Return [x, y] of the center of cell containing provided text 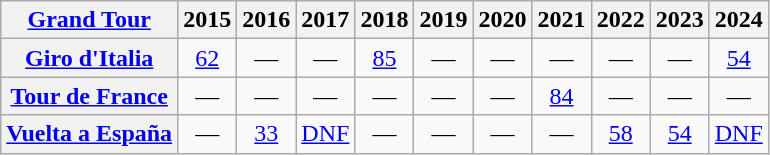
2015 [208, 20]
Tour de France [90, 96]
58 [620, 134]
Vuelta a España [90, 134]
2024 [738, 20]
Grand Tour [90, 20]
2022 [620, 20]
2023 [680, 20]
33 [266, 134]
2021 [562, 20]
85 [384, 58]
2018 [384, 20]
2020 [502, 20]
Giro d'Italia [90, 58]
2019 [444, 20]
84 [562, 96]
2016 [266, 20]
62 [208, 58]
2017 [326, 20]
